Return the [x, y] coordinate for the center point of the cell that contains the specified text.  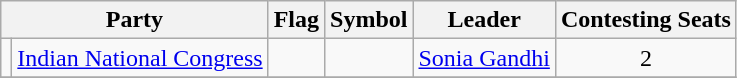
Sonia Gandhi [484, 58]
Party [134, 20]
2 [646, 58]
Indian National Congress [140, 58]
Flag [296, 20]
Contesting Seats [646, 20]
Leader [484, 20]
Symbol [369, 20]
